For the text-containing cell, return its midpoint in (x, y) coordinate format. 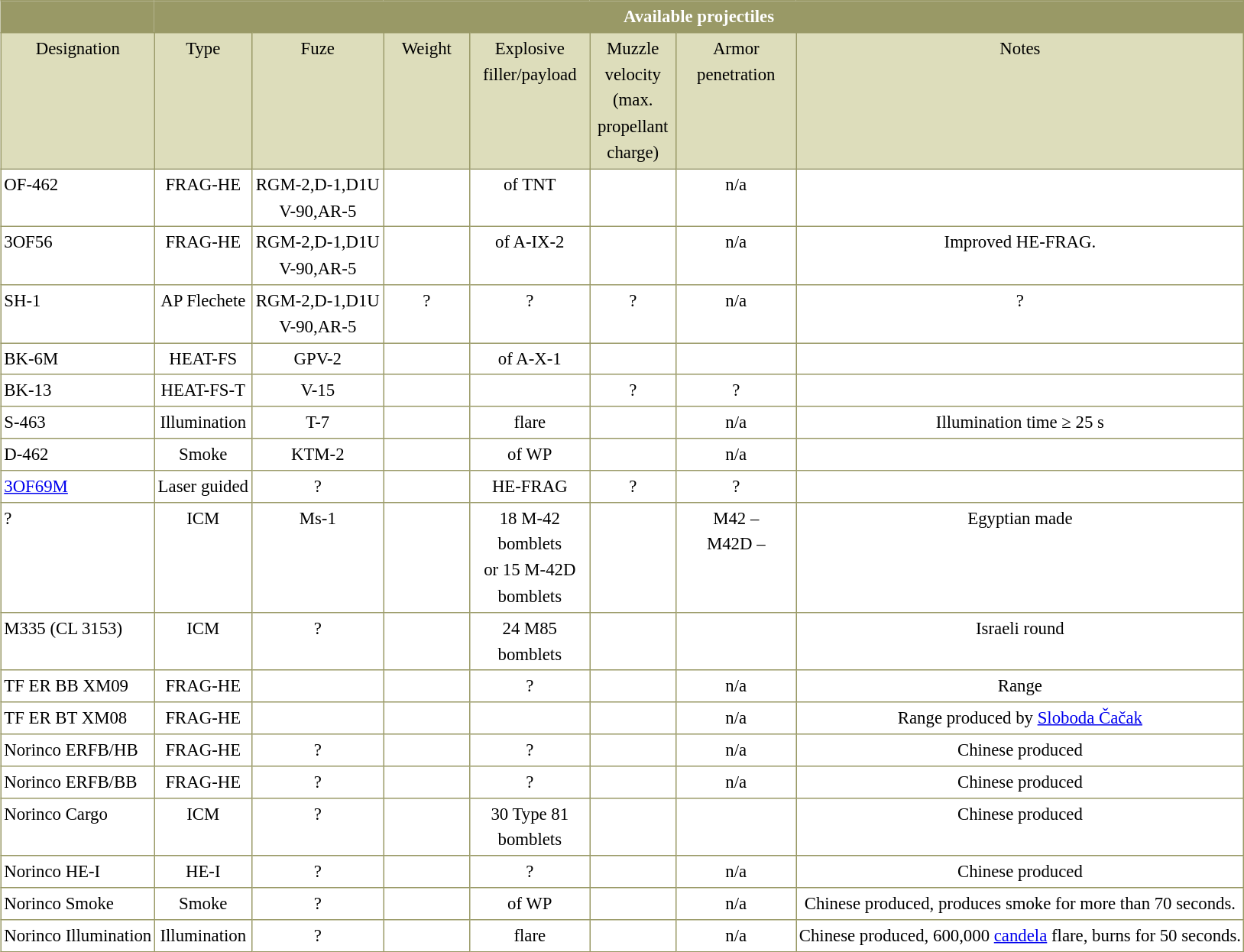
BK-6M (78, 359)
D-462 (78, 455)
of A-X-1 (530, 359)
Norinco ERFB/BB (78, 782)
Fuze (318, 100)
3OF56 (78, 256)
T-7 (318, 423)
GPV-2 (318, 359)
Norinco Cargo (78, 827)
HEAT-FS-T (203, 390)
KTM-2 (318, 455)
Ms-1 (318, 557)
Illumination time ≥ 25 s (1020, 423)
HEAT-FS (203, 359)
Range (1020, 686)
V-15 (318, 390)
Designation (78, 100)
Norinco Illumination (78, 935)
SH-1 (78, 314)
of TNT (530, 198)
Chinese produced, produces smoke for more than 70 seconds. (1020, 904)
18 M-42 bomblets or 15 M-42D bomblets (530, 557)
Armor penetration (737, 100)
Notes (1020, 100)
HE-I (203, 872)
Type (203, 100)
Israeli round (1020, 641)
Range produced by Sloboda Čačak (1020, 718)
Chinese produced, 600,000 candela flare, burns for 50 seconds. (1020, 935)
AP Flechete (203, 314)
30 Type 81 bomblets (530, 827)
Available projectiles (699, 17)
Norinco Smoke (78, 904)
Improved HE-FRAG. (1020, 256)
OF-462 (78, 198)
TF ER BT ХМ08 (78, 718)
M42 – M42D – (737, 557)
HE-FRAG (530, 486)
M335 (CL 3153) (78, 641)
Egyptian made (1020, 557)
Explosive filler/payload (530, 100)
Norinco HE-I (78, 872)
Laser guided (203, 486)
Norinco ERFB/HB (78, 750)
Weight (426, 100)
BK-13 (78, 390)
S-463 (78, 423)
of A-IX-2 (530, 256)
Muzzle velocity (max. propellant charge) (633, 100)
3OF69M (78, 486)
TF ER BB ХМ09 (78, 686)
24 M85 bomblets (530, 641)
